Determine the (x, y) coordinate at the center of the cell enclosing the given text.  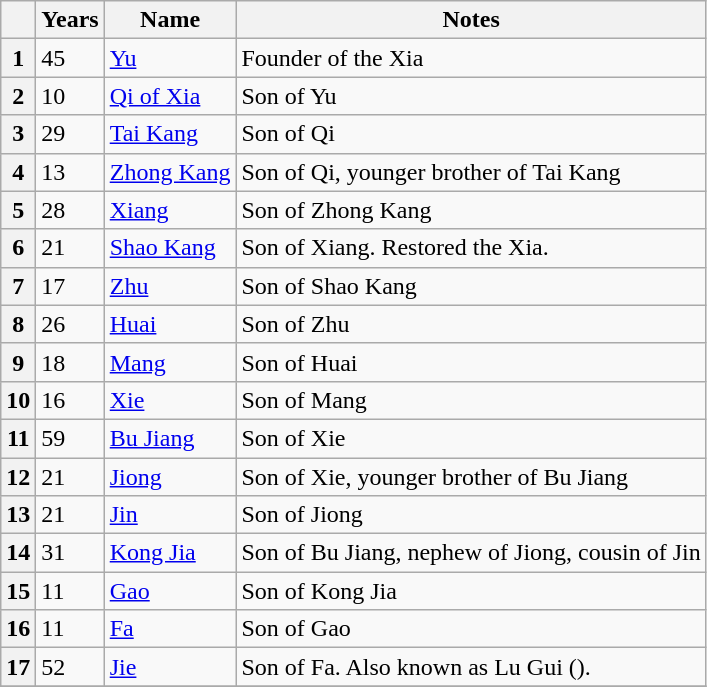
Founder of the Xia (471, 58)
Son of Fa. Also known as Lu Gui (). (471, 667)
45 (70, 58)
26 (70, 324)
18 (70, 362)
Son of Yu (471, 96)
Gao (170, 591)
Huai (170, 324)
Shao Kang (170, 248)
6 (18, 248)
Son of Gao (471, 629)
Name (170, 20)
Jie (170, 667)
Fa (170, 629)
Son of Zhong Kang (471, 210)
52 (70, 667)
Son of Qi, younger brother of Tai Kang (471, 172)
Mang (170, 362)
15 (18, 591)
1 (18, 58)
Zhu (170, 286)
Son of Mang (471, 400)
Son of Xie, younger brother of Bu Jiang (471, 477)
Son of Xiang. Restored the Xia. (471, 248)
Son of Shao Kang (471, 286)
2 (18, 96)
3 (18, 134)
31 (70, 553)
Son of Qi (471, 134)
Bu Jiang (170, 438)
Son of Kong Jia (471, 591)
5 (18, 210)
9 (18, 362)
Son of Bu Jiang, nephew of Jiong, cousin of Jin (471, 553)
29 (70, 134)
Kong Jia (170, 553)
Notes (471, 20)
12 (18, 477)
Xiang (170, 210)
Years (70, 20)
4 (18, 172)
Jiong (170, 477)
28 (70, 210)
Son of Jiong (471, 515)
7 (18, 286)
8 (18, 324)
Xie (170, 400)
Son of Huai (471, 362)
Son of Zhu (471, 324)
14 (18, 553)
Tai Kang (170, 134)
Son of Xie (471, 438)
Jin (170, 515)
Zhong Kang (170, 172)
59 (70, 438)
Qi of Xia (170, 96)
Yu (170, 58)
